For the text-containing cell, return its midpoint in [X, Y] coordinate format. 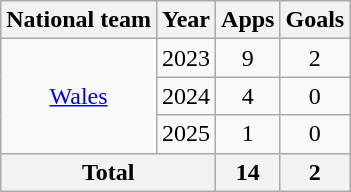
14 [248, 172]
9 [248, 58]
National team [79, 20]
Total [108, 172]
2023 [186, 58]
Wales [79, 96]
1 [248, 134]
2025 [186, 134]
Year [186, 20]
2024 [186, 96]
Apps [248, 20]
Goals [315, 20]
4 [248, 96]
